Locate the cell with the specified text and output its [X, Y] center coordinate. 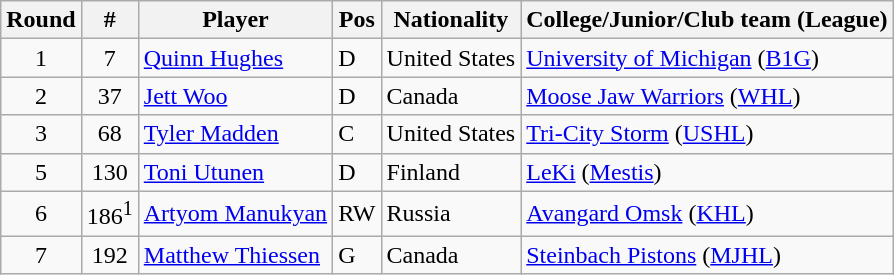
Round [41, 20]
Player [235, 20]
2 [41, 96]
Steinbach Pistons (MJHL) [707, 255]
Tyler Madden [235, 134]
Pos [357, 20]
Tri-City Storm (USHL) [707, 134]
Toni Utunen [235, 172]
68 [110, 134]
192 [110, 255]
6 [41, 214]
Avangard Omsk (KHL) [707, 214]
Nationality [451, 20]
37 [110, 96]
University of Michigan (B1G) [707, 58]
1 [41, 58]
130 [110, 172]
G [357, 255]
1861 [110, 214]
Russia [451, 214]
Artyom Manukyan [235, 214]
Quinn Hughes [235, 58]
3 [41, 134]
# [110, 20]
Matthew Thiessen [235, 255]
College/Junior/Club team (League) [707, 20]
C [357, 134]
Moose Jaw Warriors (WHL) [707, 96]
Jett Woo [235, 96]
RW [357, 214]
LeKi (Mestis) [707, 172]
5 [41, 172]
Finland [451, 172]
